From the cell containing the given text, extract its center point as (x, y) coordinate. 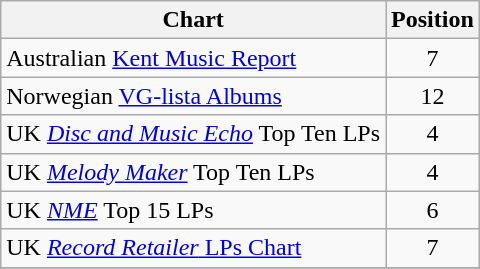
UK Disc and Music Echo Top Ten LPs (194, 134)
Chart (194, 20)
UK NME Top 15 LPs (194, 210)
6 (433, 210)
UK Melody Maker Top Ten LPs (194, 172)
12 (433, 96)
Australian Kent Music Report (194, 58)
UK Record Retailer LPs Chart (194, 248)
Position (433, 20)
Norwegian VG-lista Albums (194, 96)
